Extract the [X, Y] coordinate from the center of the cell holding the provided text.  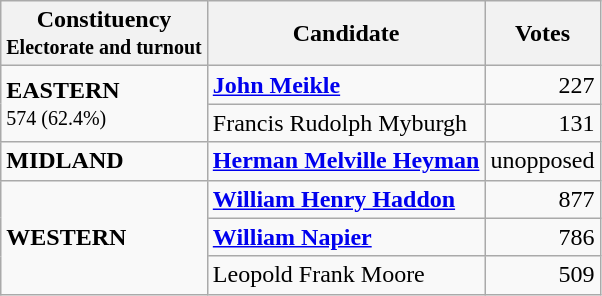
unopposed [542, 161]
Candidate [346, 34]
EASTERN574 (62.4%) [104, 104]
Herman Melville Heyman [346, 161]
WESTERN [104, 237]
Votes [542, 34]
William Napier [346, 237]
131 [542, 123]
ConstituencyElectorate and turnout [104, 34]
227 [542, 85]
509 [542, 275]
William Henry Haddon [346, 199]
Leopold Frank Moore [346, 275]
Francis Rudolph Myburgh [346, 123]
877 [542, 199]
786 [542, 237]
John Meikle [346, 85]
MIDLAND [104, 161]
